Return (X, Y) of the center of cell containing provided text 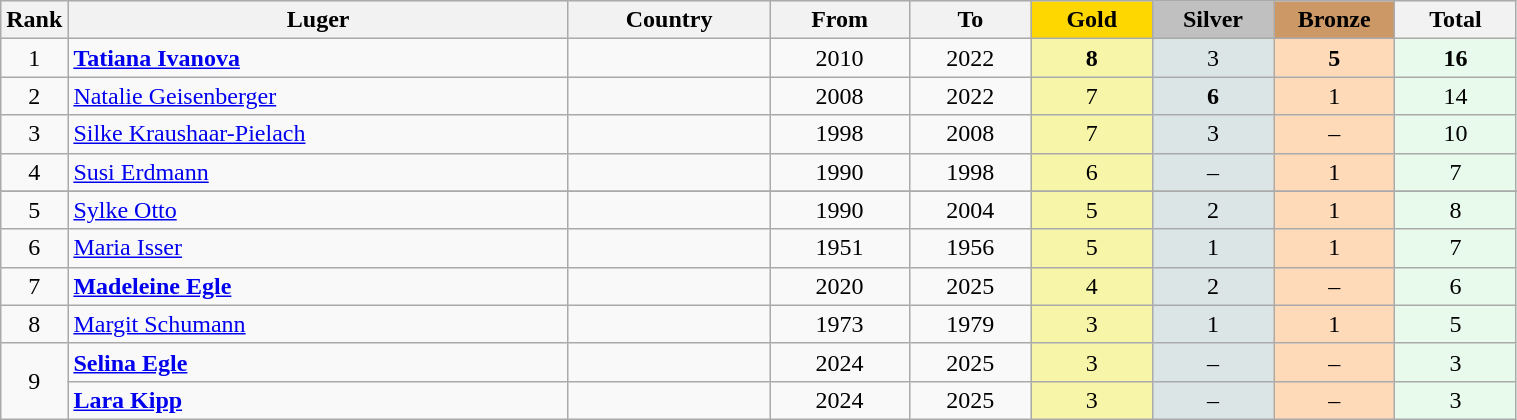
9 (34, 381)
16 (1456, 58)
14 (1456, 96)
Selina Egle (318, 362)
10 (1456, 134)
Maria Isser (318, 248)
Silver (1212, 20)
Lara Kipp (318, 400)
Gold (1092, 20)
2010 (840, 58)
1979 (971, 324)
Sylke Otto (318, 210)
Susi Erdmann (318, 172)
Luger (318, 20)
Madeleine Egle (318, 286)
From (840, 20)
1956 (971, 248)
Silke Kraushaar-Pielach (318, 134)
1973 (840, 324)
To (971, 20)
Tatiana Ivanova (318, 58)
Country (668, 20)
1951 (840, 248)
Natalie Geisenberger (318, 96)
Margit Schumann (318, 324)
Bronze (1334, 20)
Total (1456, 20)
Rank (34, 20)
2020 (840, 286)
2004 (971, 210)
